Find where the given text appears and provide that cell's center as [X, Y] coordinate. 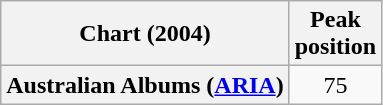
Chart (2004) [145, 34]
75 [335, 85]
Australian Albums (ARIA) [145, 85]
Peakposition [335, 34]
